Scan for the cell matching the given text and deliver its [X, Y] coordinate at center. 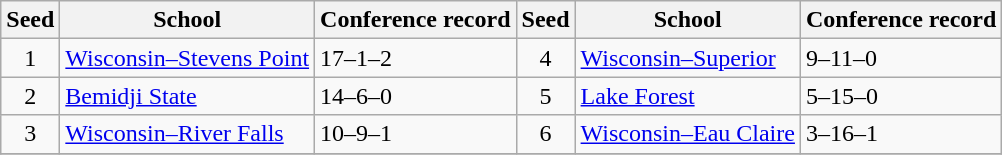
Wisconsin–Superior [688, 58]
3 [30, 134]
6 [546, 134]
14–6–0 [416, 96]
5–15–0 [900, 96]
17–1–2 [416, 58]
10–9–1 [416, 134]
3–16–1 [900, 134]
Wisconsin–Eau Claire [688, 134]
9–11–0 [900, 58]
Bemidji State [188, 96]
Wisconsin–River Falls [188, 134]
Wisconsin–Stevens Point [188, 58]
Lake Forest [688, 96]
1 [30, 58]
2 [30, 96]
5 [546, 96]
4 [546, 58]
